Detect which cell encompasses the target text, then output its [X, Y] center coordinate. 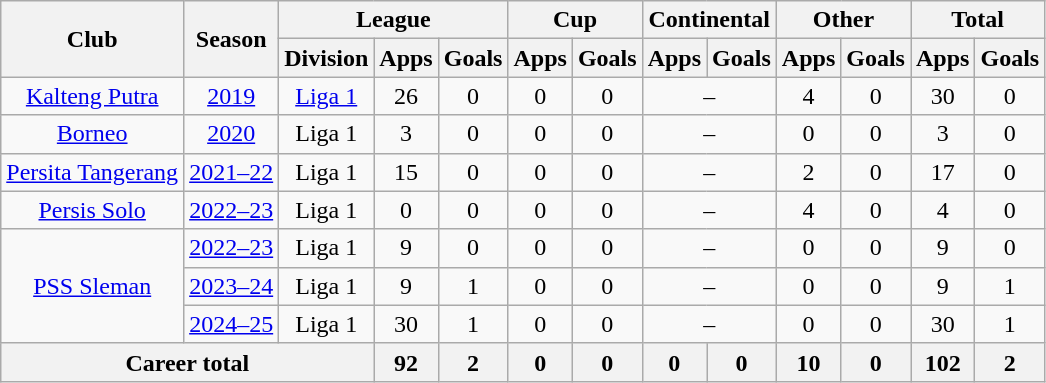
2023–24 [232, 286]
Persita Tangerang [92, 172]
Persis Solo [92, 210]
Continental [709, 20]
Total [977, 20]
League [394, 20]
Club [92, 39]
Borneo [92, 134]
Season [232, 39]
15 [406, 172]
Cup [575, 20]
Division [326, 58]
17 [942, 172]
2024–25 [232, 324]
10 [808, 362]
2021–22 [232, 172]
Other [843, 20]
26 [406, 96]
92 [406, 362]
Career total [188, 362]
2020 [232, 134]
PSS Sleman [92, 286]
2019 [232, 96]
102 [942, 362]
Kalteng Putra [92, 96]
